Scan for the cell matching the given text and deliver its [x, y] coordinate at center. 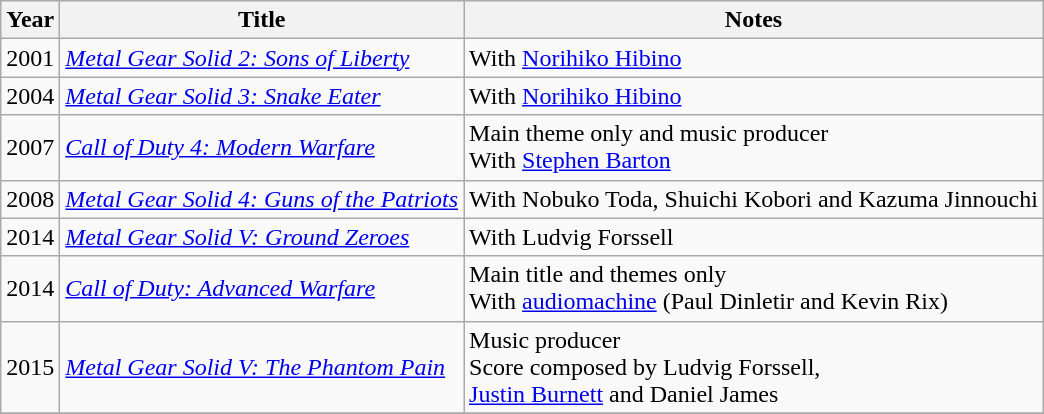
Title [262, 20]
With Nobuko Toda, Shuichi Kobori and Kazuma Jinnouchi [754, 199]
Metal Gear Solid V: Ground Zeroes [262, 237]
2008 [30, 199]
2004 [30, 96]
Call of Duty: Advanced Warfare [262, 288]
Music producerScore composed by Ludvig Forssell,Justin Burnett and Daniel James [754, 367]
Notes [754, 20]
2015 [30, 367]
Metal Gear Solid 3: Snake Eater [262, 96]
Metal Gear Solid V: The Phantom Pain [262, 367]
Metal Gear Solid 4: Guns of the Patriots [262, 199]
Main theme only and music producerWith Stephen Barton [754, 148]
2001 [30, 58]
Metal Gear Solid 2: Sons of Liberty [262, 58]
With Ludvig Forssell [754, 237]
2007 [30, 148]
Call of Duty 4: Modern Warfare [262, 148]
Year [30, 20]
Main title and themes onlyWith audiomachine (Paul Dinletir and Kevin Rix) [754, 288]
